From the cell containing the given text, extract its center point as [x, y] coordinate. 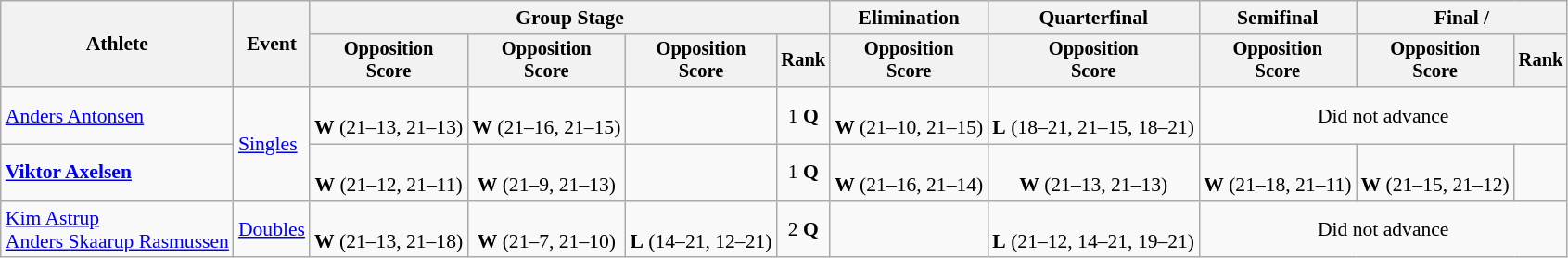
W (21–15, 21–12) [1435, 173]
W (21–12, 21–11) [389, 173]
Doubles [272, 230]
Viktor Axelsen [117, 173]
2 Q [803, 230]
Kim AstrupAnders Skaarup Rasmussen [117, 230]
Event [272, 45]
W (21–16, 21–15) [546, 115]
W (21–16, 21–14) [909, 173]
Group Stage [569, 18]
Semifinal [1278, 18]
W (21–10, 21–15) [909, 115]
W (21–9, 21–13) [546, 173]
Anders Antonsen [117, 115]
Singles [272, 144]
L (14–21, 12–21) [701, 230]
L (21–12, 14–21, 19–21) [1093, 230]
Elimination [909, 18]
Final / [1462, 18]
W (21–13, 21–18) [389, 230]
Quarterfinal [1093, 18]
W (21–18, 21–11) [1278, 173]
L (18–21, 21–15, 18–21) [1093, 115]
Athlete [117, 45]
W (21–7, 21–10) [546, 230]
